Identify which cell holds the provided text, then report its (X, Y) central coordinate. 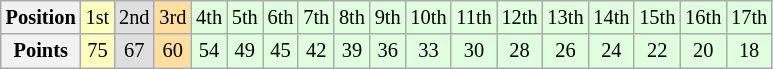
75 (98, 51)
20 (703, 51)
4th (209, 17)
30 (474, 51)
60 (172, 51)
22 (657, 51)
39 (352, 51)
12th (520, 17)
17th (749, 17)
2nd (134, 17)
18 (749, 51)
26 (566, 51)
33 (429, 51)
24 (611, 51)
5th (245, 17)
15th (657, 17)
1st (98, 17)
Position (41, 17)
14th (611, 17)
49 (245, 51)
11th (474, 17)
45 (281, 51)
3rd (172, 17)
9th (388, 17)
42 (316, 51)
36 (388, 51)
67 (134, 51)
13th (566, 17)
16th (703, 17)
54 (209, 51)
8th (352, 17)
7th (316, 17)
10th (429, 17)
28 (520, 51)
Points (41, 51)
6th (281, 17)
